Provide the (X, Y) coordinate of the cell's center where the given text is located.  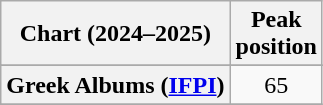
Chart (2024–2025) (116, 34)
Peakposition (276, 34)
Greek Albums (IFPI) (116, 85)
65 (276, 85)
